Find where the given text appears and provide that cell's center as (X, Y) coordinate. 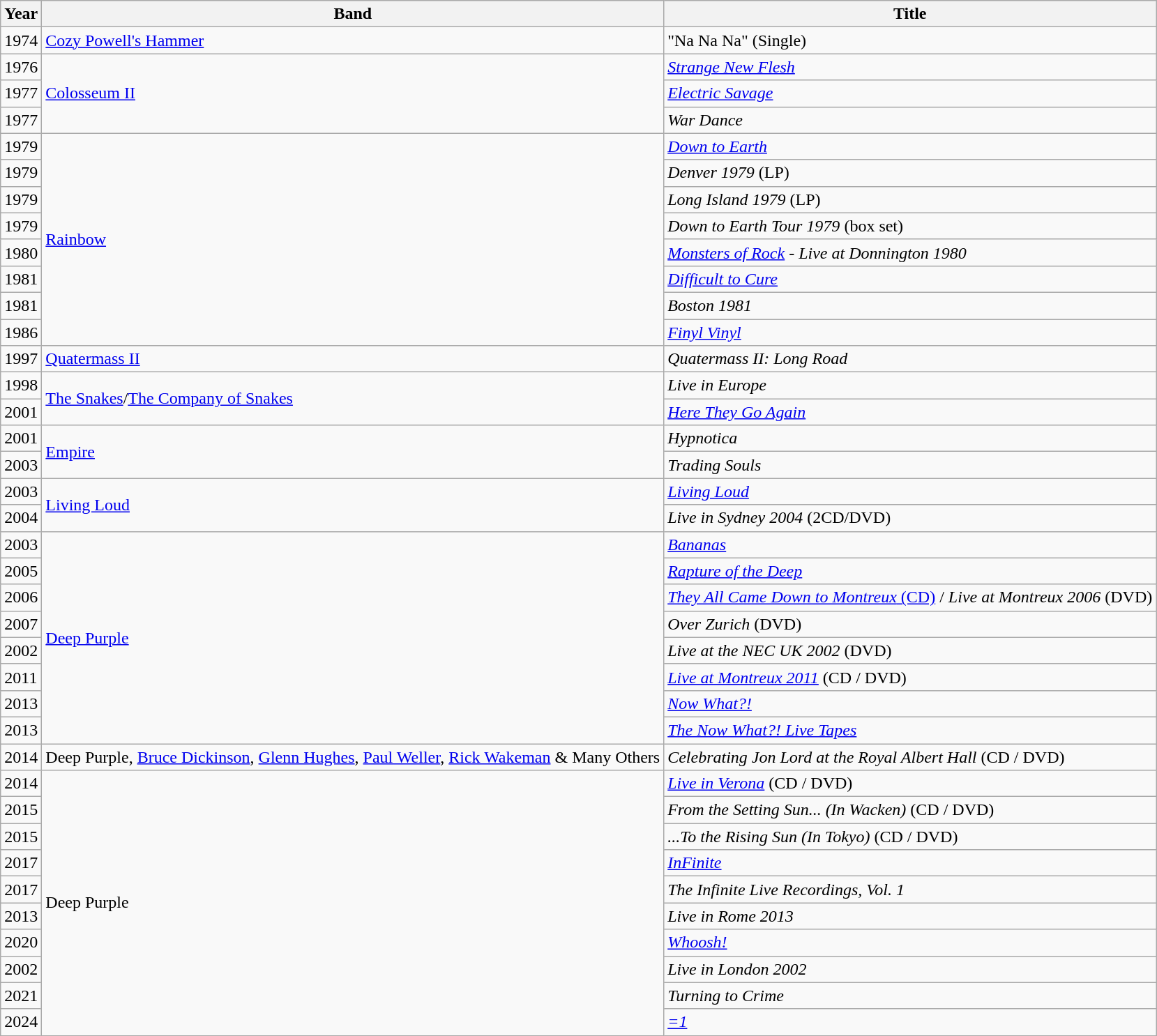
Strange New Flesh (910, 67)
2005 (21, 571)
From the Setting Sun... (In Wacken) (CD / DVD) (910, 810)
Trading Souls (910, 465)
Live in Verona (CD / DVD) (910, 784)
1974 (21, 40)
Rainbow (353, 239)
The Now What?! Live Tapes (910, 730)
2004 (21, 518)
2007 (21, 624)
Down to Earth Tour 1979 (box set) (910, 226)
Celebrating Jon Lord at the Royal Albert Hall (CD / DVD) (910, 756)
Turning to Crime (910, 996)
Here They Go Again (910, 412)
Year (21, 14)
Down to Earth (910, 146)
1976 (21, 67)
=1 (910, 1022)
Live at the NEC UK 2002 (DVD) (910, 650)
Live in Rome 2013 (910, 916)
The Snakes/The Company of Snakes (353, 399)
1986 (21, 333)
Empire (353, 452)
Quatermass II: Long Road (910, 359)
Long Island 1979 (LP) (910, 199)
Denver 1979 (LP) (910, 173)
"Na Na Na" (Single) (910, 40)
1998 (21, 386)
2006 (21, 597)
2021 (21, 996)
Difficult to Cure (910, 279)
Live at Montreux 2011 (CD / DVD) (910, 677)
1997 (21, 359)
Electric Savage (910, 93)
Live in Europe (910, 386)
Live in Sydney 2004 (2CD/DVD) (910, 518)
Band (353, 14)
Whoosh! (910, 943)
Quatermass II (353, 359)
Finyl Vinyl (910, 333)
Live in London 2002 (910, 969)
Monsters of Rock - Live at Donnington 1980 (910, 252)
They All Came Down to Montreux (CD) / Live at Montreux 2006 (DVD) (910, 597)
Rapture of the Deep (910, 571)
1980 (21, 252)
2020 (21, 943)
InFinite (910, 863)
The Infinite Live Recordings, Vol. 1 (910, 890)
War Dance (910, 120)
Deep Purple, Bruce Dickinson, Glenn Hughes, Paul Weller, Rick Wakeman & Many Others (353, 756)
...To the Rising Sun (In Tokyo) (CD / DVD) (910, 837)
Hypnotica (910, 439)
Boston 1981 (910, 305)
Now What?! (910, 703)
2024 (21, 1022)
Bananas (910, 544)
Colosseum II (353, 93)
Cozy Powell's Hammer (353, 40)
Title (910, 14)
Over Zurich (DVD) (910, 624)
2011 (21, 677)
